Return (x, y) of the center of cell containing provided text 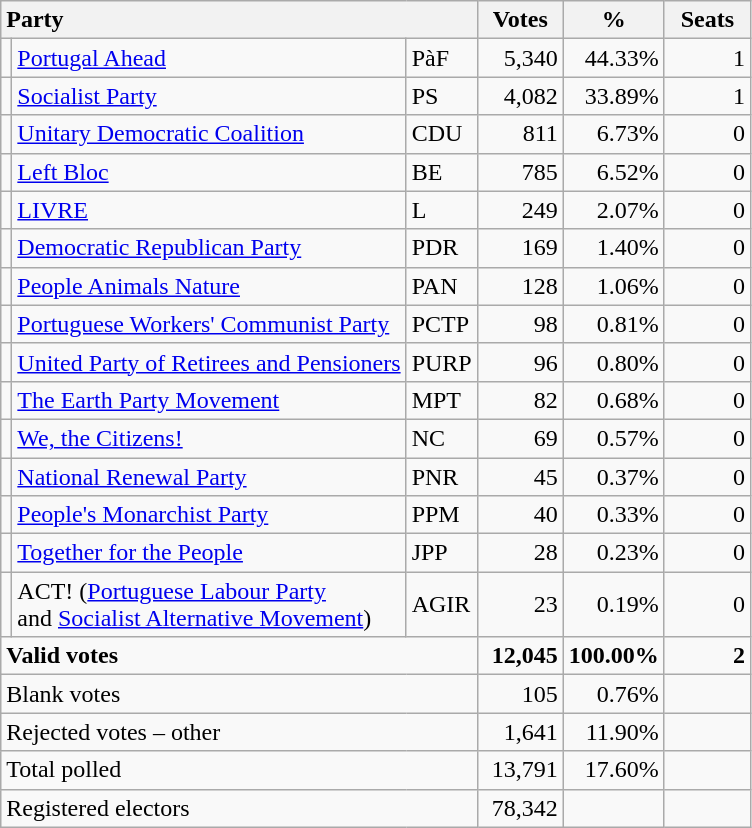
Socialist Party (209, 96)
96 (520, 362)
0.81% (614, 324)
0.19% (614, 604)
MPT (442, 400)
6.52% (614, 172)
National Renewal Party (209, 477)
82 (520, 400)
4,082 (520, 96)
1,641 (520, 732)
PDR (442, 248)
0.80% (614, 362)
12,045 (520, 656)
AGIR (442, 604)
PAN (442, 286)
128 (520, 286)
Unitary Democratic Coalition (209, 134)
LIVRE (209, 210)
249 (520, 210)
2 (707, 656)
JPP (442, 553)
5,340 (520, 58)
0.23% (614, 553)
Registered electors (239, 808)
100.00% (614, 656)
PCTP (442, 324)
811 (520, 134)
ACT! (Portuguese Labour Partyand Socialist Alternative Movement) (209, 604)
105 (520, 694)
The Earth Party Movement (209, 400)
98 (520, 324)
% (614, 20)
CDU (442, 134)
People's Monarchist Party (209, 515)
Party (239, 20)
40 (520, 515)
Blank votes (239, 694)
33.89% (614, 96)
44.33% (614, 58)
11.90% (614, 732)
23 (520, 604)
Valid votes (239, 656)
United Party of Retirees and Pensioners (209, 362)
0.33% (614, 515)
People Animals Nature (209, 286)
0.57% (614, 438)
Portugal Ahead (209, 58)
We, the Citizens! (209, 438)
PURP (442, 362)
Votes (520, 20)
BE (442, 172)
2.07% (614, 210)
Democratic Republican Party (209, 248)
Total polled (239, 770)
Portuguese Workers' Communist Party (209, 324)
0.76% (614, 694)
169 (520, 248)
6.73% (614, 134)
78,342 (520, 808)
NC (442, 438)
45 (520, 477)
28 (520, 553)
69 (520, 438)
PàF (442, 58)
Rejected votes – other (239, 732)
785 (520, 172)
Left Bloc (209, 172)
1.06% (614, 286)
PPM (442, 515)
PNR (442, 477)
13,791 (520, 770)
L (442, 210)
1.40% (614, 248)
Together for the People (209, 553)
0.37% (614, 477)
17.60% (614, 770)
Seats (707, 20)
0.68% (614, 400)
PS (442, 96)
